Return [X, Y] of the center of cell containing provided text 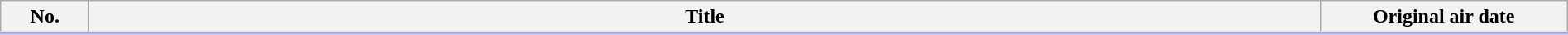
No. [45, 17]
Original air date [1444, 17]
Title [705, 17]
